Search for the cell housing the specified text and yield its [X, Y] center coordinate. 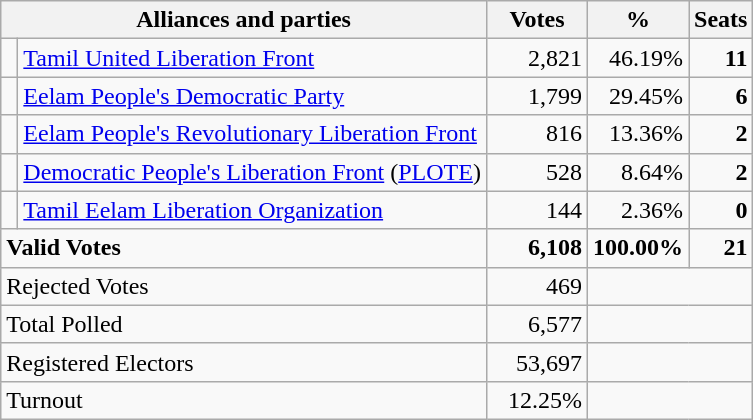
21 [721, 248]
Democratic People's Liberation Front (PLOTE) [252, 172]
Seats [721, 20]
816 [536, 134]
Tamil United Liberation Front [252, 58]
11 [721, 58]
Valid Votes [244, 248]
2.36% [638, 210]
6,577 [536, 324]
Rejected Votes [244, 286]
Eelam People's Democratic Party [252, 96]
46.19% [638, 58]
144 [536, 210]
53,697 [536, 362]
Eelam People's Revolutionary Liberation Front [252, 134]
469 [536, 286]
Votes [536, 20]
13.36% [638, 134]
29.45% [638, 96]
Turnout [244, 400]
Total Polled [244, 324]
Alliances and parties [244, 20]
100.00% [638, 248]
Tamil Eelam Liberation Organization [252, 210]
8.64% [638, 172]
% [638, 20]
2,821 [536, 58]
12.25% [536, 400]
1,799 [536, 96]
0 [721, 210]
6 [721, 96]
Registered Electors [244, 362]
528 [536, 172]
6,108 [536, 248]
